For the text-containing cell, return its midpoint in (x, y) coordinate format. 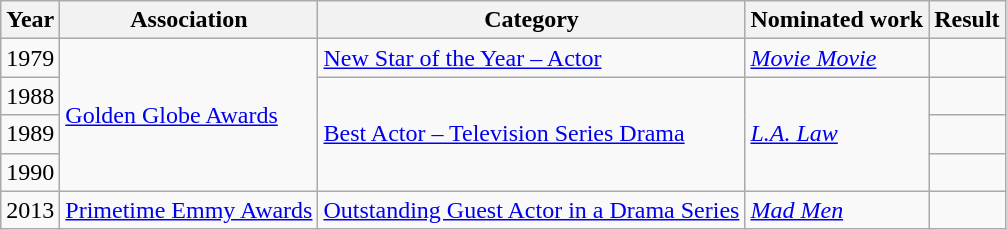
Nominated work (837, 20)
L.A. Law (837, 134)
Outstanding Guest Actor in a Drama Series (532, 210)
1979 (30, 58)
Mad Men (837, 210)
Association (189, 20)
Year (30, 20)
Movie Movie (837, 58)
Best Actor – Television Series Drama (532, 134)
1990 (30, 172)
1988 (30, 96)
Primetime Emmy Awards (189, 210)
Result (967, 20)
2013 (30, 210)
1989 (30, 134)
Category (532, 20)
New Star of the Year – Actor (532, 58)
Golden Globe Awards (189, 115)
